Detect which cell encompasses the target text, then output its (X, Y) center coordinate. 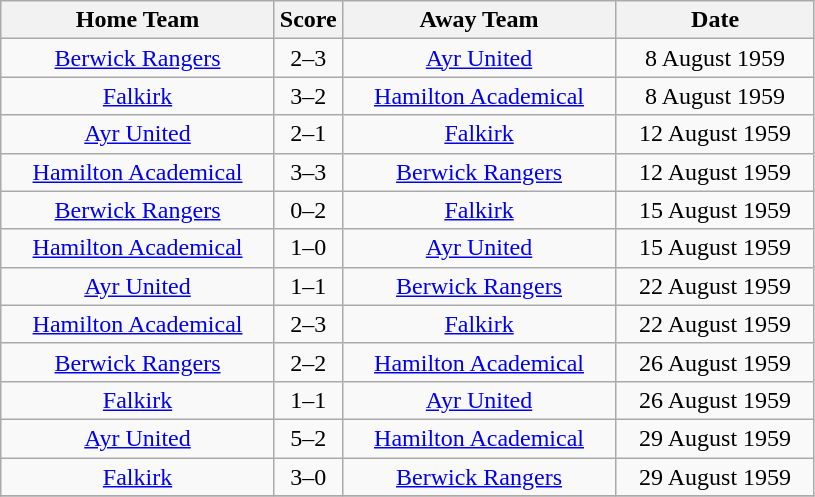
0–2 (308, 210)
3–0 (308, 477)
Home Team (138, 20)
5–2 (308, 438)
Away Team (479, 20)
3–3 (308, 172)
2–2 (308, 362)
Date (716, 20)
Score (308, 20)
3–2 (308, 96)
1–0 (308, 248)
2–1 (308, 134)
